Detect which cell encompasses the target text, then output its (x, y) center coordinate. 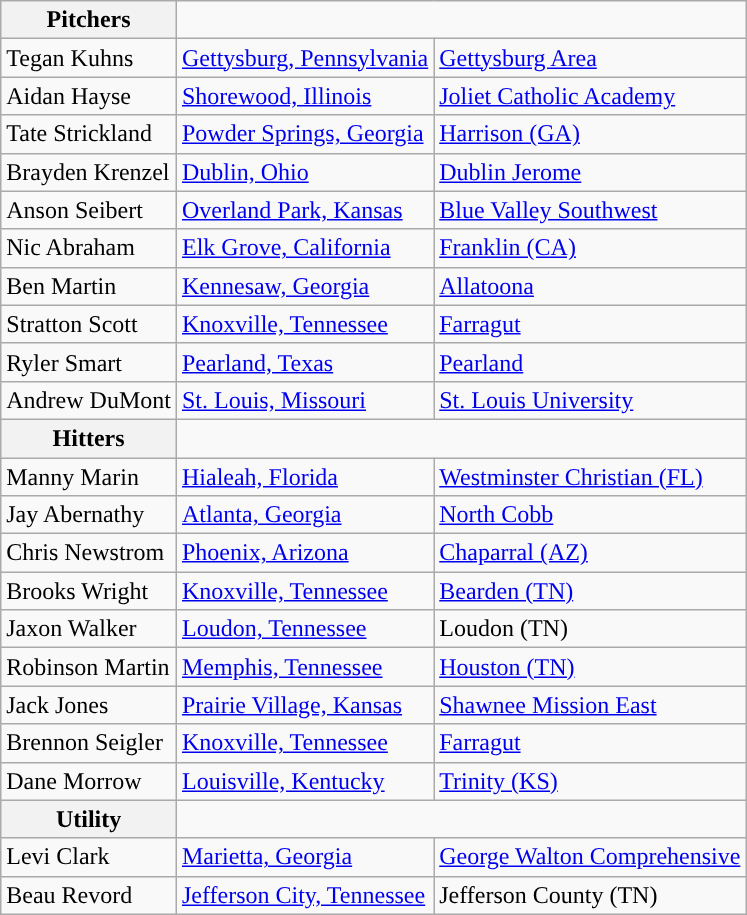
George Walton Comprehensive (590, 857)
Tegan Kuhns (89, 58)
Jaxon Walker (89, 629)
Hitters (89, 438)
Robinson Martin (89, 667)
Memphis, Tennessee (304, 667)
Joliet Catholic Academy (590, 96)
Shawnee Mission East (590, 705)
Pearland, Texas (304, 362)
Bearden (TN) (590, 591)
Chris Newstrom (89, 553)
Prairie Village, Kansas (304, 705)
Levi Clark (89, 857)
Atlanta, Georgia (304, 515)
Phoenix, Arizona (304, 553)
St. Louis University (590, 400)
Brayden Krenzel (89, 172)
Gettysburg Area (590, 58)
Allatoona (590, 286)
Powder Springs, Georgia (304, 134)
Stratton Scott (89, 324)
Nic Abraham (89, 248)
Tate Strickland (89, 134)
Utility (89, 819)
Marietta, Georgia (304, 857)
Dublin Jerome (590, 172)
Dane Morrow (89, 781)
Kennesaw, Georgia (304, 286)
Andrew DuMont (89, 400)
Jefferson City, Tennessee (304, 895)
Aidan Hayse (89, 96)
Harrison (GA) (590, 134)
Houston (TN) (590, 667)
Blue Valley Southwest (590, 210)
Hialeah, Florida (304, 477)
Gettysburg, Pennsylvania (304, 58)
North Cobb (590, 515)
Brooks Wright (89, 591)
Anson Seibert (89, 210)
Jay Abernathy (89, 515)
Overland Park, Kansas (304, 210)
Ben Martin (89, 286)
Pitchers (89, 20)
Loudon (TN) (590, 629)
Trinity (KS) (590, 781)
Beau Revord (89, 895)
Chaparral (AZ) (590, 553)
St. Louis, Missouri (304, 400)
Elk Grove, California (304, 248)
Louisville, Kentucky (304, 781)
Jack Jones (89, 705)
Jefferson County (TN) (590, 895)
Westminster Christian (FL) (590, 477)
Manny Marin (89, 477)
Loudon, Tennessee (304, 629)
Dublin, Ohio (304, 172)
Ryler Smart (89, 362)
Franklin (CA) (590, 248)
Shorewood, Illinois (304, 96)
Pearland (590, 362)
Brennon Seigler (89, 743)
